Detect which cell encompasses the target text, then output its (x, y) center coordinate. 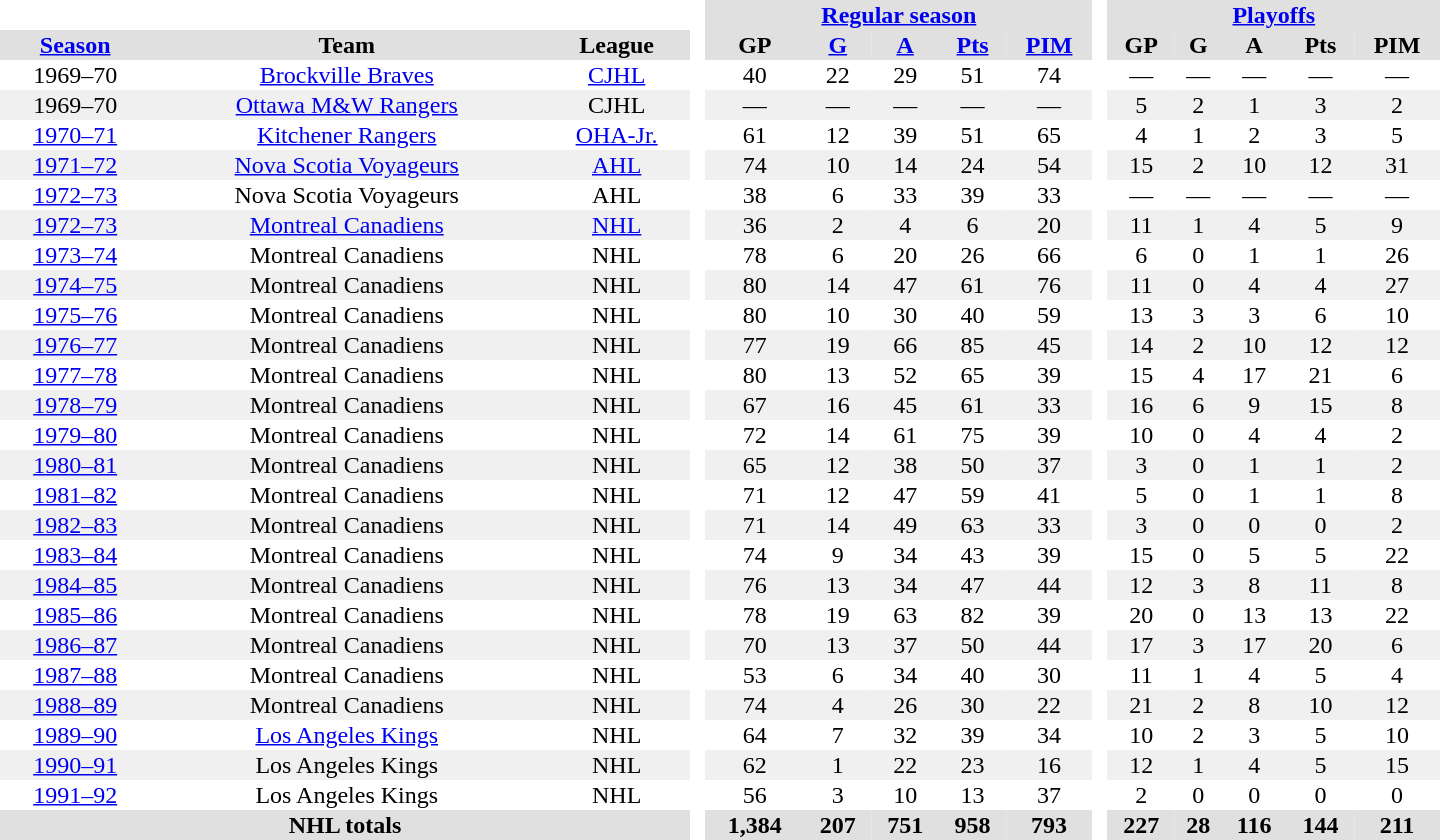
116 (1254, 825)
NHL totals (345, 825)
54 (1049, 165)
77 (755, 345)
62 (755, 765)
751 (904, 825)
1977–78 (75, 375)
1990–91 (75, 765)
1983–84 (75, 555)
Regular season (899, 15)
OHA-Jr. (616, 135)
82 (972, 615)
32 (904, 735)
Playoffs (1274, 15)
72 (755, 435)
Brockville Braves (346, 75)
1971–72 (75, 165)
1975–76 (75, 315)
1987–88 (75, 675)
49 (904, 525)
1976–77 (75, 345)
52 (904, 375)
211 (1397, 825)
67 (755, 405)
League (616, 45)
7 (838, 735)
31 (1397, 165)
1979–80 (75, 435)
1988–89 (75, 705)
1980–81 (75, 465)
1982–83 (75, 525)
1974–75 (75, 285)
227 (1142, 825)
27 (1397, 285)
1978–79 (75, 405)
144 (1320, 825)
Kitchener Rangers (346, 135)
53 (755, 675)
Season (75, 45)
28 (1198, 825)
23 (972, 765)
1973–74 (75, 255)
958 (972, 825)
29 (904, 75)
1991–92 (75, 795)
75 (972, 435)
1970–71 (75, 135)
56 (755, 795)
207 (838, 825)
24 (972, 165)
41 (1049, 495)
36 (755, 225)
64 (755, 735)
1989–90 (75, 735)
1986–87 (75, 645)
1984–85 (75, 585)
43 (972, 555)
Ottawa M&W Rangers (346, 105)
793 (1049, 825)
85 (972, 345)
1,384 (755, 825)
1985–86 (75, 615)
70 (755, 645)
1981–82 (75, 495)
Team (346, 45)
